Capture the cell that displays the provided text and extract its [X, Y] central coordinate. 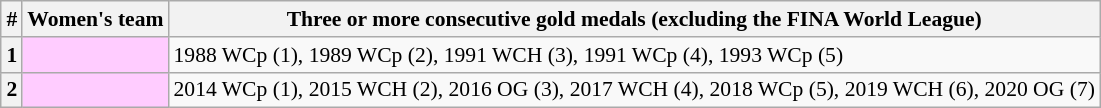
1 [12, 55]
2 [12, 90]
2014 WCp (1), 2015 WCH (2), 2016 OG (3), 2017 WCH (4), 2018 WCp (5), 2019 WCH (6), 2020 OG (7) [634, 90]
# [12, 19]
1988 WCp (1), 1989 WCp (2), 1991 WCH (3), 1991 WCp (4), 1993 WCp (5) [634, 55]
Three or more consecutive gold medals (excluding the FINA World League) [634, 19]
Women's team [95, 19]
